Capture the cell that displays the provided text and extract its [X, Y] central coordinate. 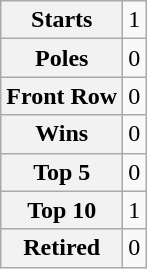
Poles [62, 58]
Top 10 [62, 210]
Front Row [62, 96]
Top 5 [62, 172]
Retired [62, 248]
Starts [62, 20]
Wins [62, 134]
